Return the (x, y) coordinate for the center point of the cell that contains the specified text.  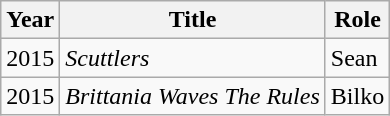
Scuttlers (193, 58)
Bilko (357, 96)
Sean (357, 58)
Title (193, 20)
Role (357, 20)
Year (30, 20)
Brittania Waves The Rules (193, 96)
